Return the (x, y) coordinate for the center point of the cell that contains the specified text.  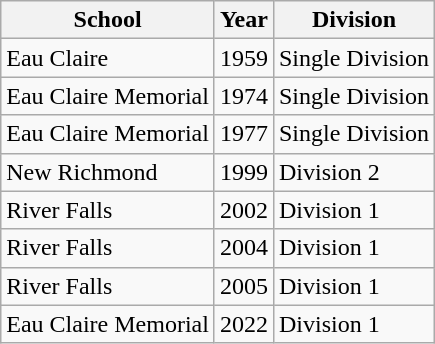
Division 2 (354, 172)
2004 (244, 248)
2022 (244, 324)
New Richmond (108, 172)
1999 (244, 172)
2002 (244, 210)
Division (354, 20)
1977 (244, 134)
Year (244, 20)
1974 (244, 96)
1959 (244, 58)
School (108, 20)
2005 (244, 286)
Eau Claire (108, 58)
